Return the (x, y) coordinate for the center point of the cell that contains the specified text.  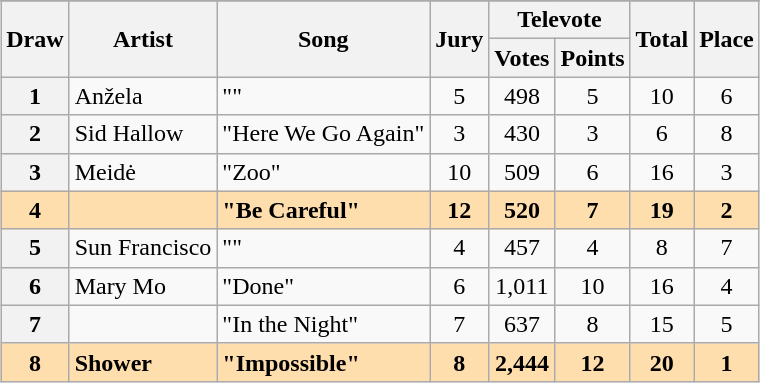
520 (522, 210)
Place (727, 39)
19 (662, 210)
Anžela (143, 96)
"Impossible" (324, 362)
Artist (143, 39)
Sid Hallow (143, 134)
509 (522, 172)
20 (662, 362)
15 (662, 324)
Mary Mo (143, 286)
Shower (143, 362)
Votes (522, 58)
430 (522, 134)
Song (324, 39)
"Done" (324, 286)
Draw (35, 39)
457 (522, 248)
Meidė (143, 172)
Points (592, 58)
"Be Careful" (324, 210)
637 (522, 324)
"Here We Go Again" (324, 134)
Total (662, 39)
"In the Night" (324, 324)
2,444 (522, 362)
"Zoo" (324, 172)
Jury (460, 39)
1,011 (522, 286)
498 (522, 96)
Televote (560, 20)
Sun Francisco (143, 248)
